Return (x, y) of the center of cell containing provided text 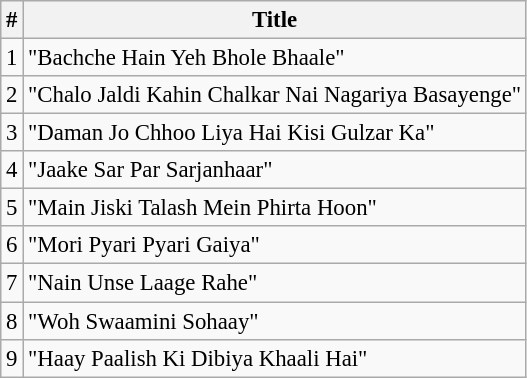
"Daman Jo Chhoo Liya Hai Kisi Gulzar Ka" (275, 133)
"Haay Paalish Ki Dibiya Khaali Hai" (275, 358)
3 (12, 133)
9 (12, 358)
Title (275, 20)
5 (12, 208)
6 (12, 245)
"Nain Unse Laage Rahe" (275, 283)
# (12, 20)
2 (12, 95)
"Jaake Sar Par Sarjanhaar" (275, 170)
"Chalo Jaldi Kahin Chalkar Nai Nagariya Basayenge" (275, 95)
"Woh Swaamini Sohaay" (275, 321)
7 (12, 283)
8 (12, 321)
4 (12, 170)
1 (12, 58)
"Main Jiski Talash Mein Phirta Hoon" (275, 208)
"Bachche Hain Yeh Bhole Bhaale" (275, 58)
"Mori Pyari Pyari Gaiya" (275, 245)
